Locate the cell with the specified text and output its [x, y] center coordinate. 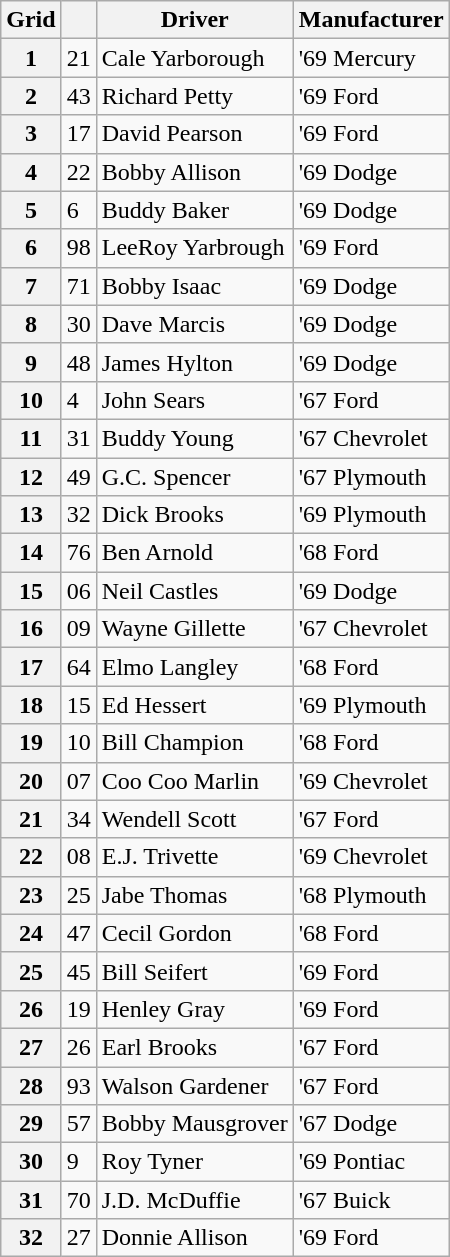
64 [78, 667]
LeeRoy Yarbrough [194, 248]
57 [78, 1124]
43 [78, 96]
Bill Champion [194, 743]
Elmo Langley [194, 667]
28 [31, 1085]
Richard Petty [194, 96]
G.C. Spencer [194, 477]
J.D. McDuffie [194, 1200]
Wayne Gillette [194, 629]
Cecil Gordon [194, 933]
Bobby Isaac [194, 286]
Grid [31, 20]
Buddy Baker [194, 210]
Bill Seifert [194, 971]
18 [31, 705]
Ben Arnold [194, 553]
08 [78, 857]
09 [78, 629]
49 [78, 477]
Dave Marcis [194, 324]
David Pearson [194, 134]
Dick Brooks [194, 515]
34 [78, 819]
Wendell Scott [194, 819]
E.J. Trivette [194, 857]
Bobby Mausgrover [194, 1124]
'67 Buick [371, 1200]
70 [78, 1200]
23 [31, 895]
24 [31, 933]
47 [78, 933]
93 [78, 1085]
Donnie Allison [194, 1238]
5 [31, 210]
Henley Gray [194, 1009]
Ed Hessert [194, 705]
Earl Brooks [194, 1047]
Manufacturer [371, 20]
76 [78, 553]
14 [31, 553]
7 [31, 286]
Coo Coo Marlin [194, 781]
Driver [194, 20]
'68 Plymouth [371, 895]
Bobby Allison [194, 172]
3 [31, 134]
2 [31, 96]
98 [78, 248]
29 [31, 1124]
James Hylton [194, 362]
Jabe Thomas [194, 895]
'69 Mercury [371, 58]
'67 Plymouth [371, 477]
20 [31, 781]
John Sears [194, 400]
45 [78, 971]
Cale Yarborough [194, 58]
Neil Castles [194, 591]
'67 Dodge [371, 1124]
Roy Tyner [194, 1162]
07 [78, 781]
Walson Gardener [194, 1085]
8 [31, 324]
'69 Pontiac [371, 1162]
16 [31, 629]
1 [31, 58]
11 [31, 438]
06 [78, 591]
13 [31, 515]
12 [31, 477]
48 [78, 362]
Buddy Young [194, 438]
71 [78, 286]
